Return the (X, Y) coordinate for the center point of the cell that contains the specified text.  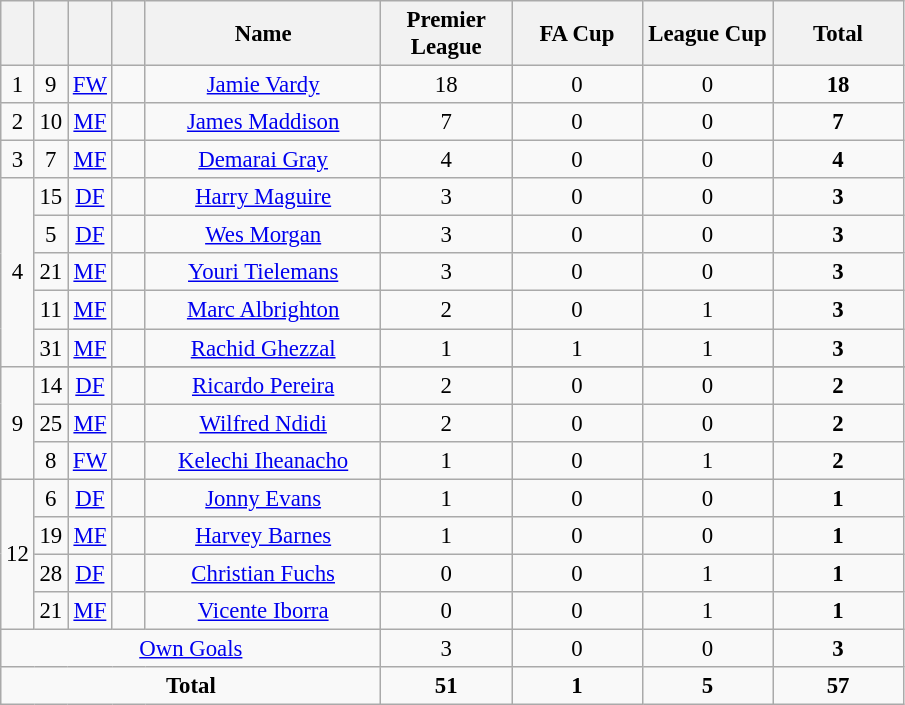
Name (263, 34)
31 (50, 348)
15 (50, 197)
Harvey Barnes (263, 536)
57 (838, 686)
6 (50, 498)
Christian Fuchs (263, 573)
James Maddison (263, 122)
11 (50, 310)
Jamie Vardy (263, 85)
Harry Maguire (263, 197)
Vicente Iborra (263, 611)
Youri Tielemans (263, 273)
Rachid Ghezzal (263, 348)
Premier League (446, 34)
Demarai Gray (263, 160)
Wilfred Ndidi (263, 423)
12 (18, 554)
25 (50, 423)
FA Cup (578, 34)
Marc Albrighton (263, 310)
Kelechi Iheanacho (263, 460)
Ricardo Pereira (263, 385)
51 (446, 686)
Wes Morgan (263, 235)
19 (50, 536)
14 (50, 385)
Jonny Evans (263, 498)
28 (50, 573)
10 (50, 122)
League Cup (708, 34)
Own Goals (191, 648)
8 (50, 460)
